Detect which cell encompasses the target text, then output its [X, Y] center coordinate. 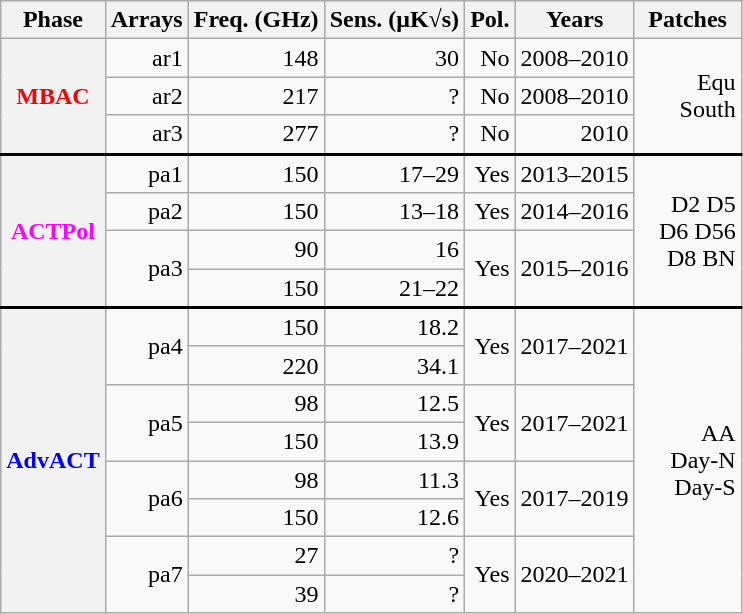
AA Day‑N Day‑S [688, 460]
pa5 [146, 422]
148 [256, 58]
217 [256, 96]
Phase [53, 20]
ar3 [146, 134]
ACTPol [53, 231]
pa4 [146, 346]
Years [574, 20]
18.2 [394, 328]
pa2 [146, 212]
2014–2016 [574, 212]
12.6 [394, 518]
34.1 [394, 365]
13–18 [394, 212]
277 [256, 134]
12.5 [394, 403]
90 [256, 250]
ar1 [146, 58]
16 [394, 250]
Freq. (GHz) [256, 20]
11.3 [394, 479]
21–22 [394, 288]
D2 D5 D6 D56 D8 BN [688, 231]
pa6 [146, 498]
Patches [688, 20]
220 [256, 365]
pa7 [146, 575]
Arrays [146, 20]
2013–2015 [574, 174]
27 [256, 556]
ar2 [146, 96]
17–29 [394, 174]
2017–2019 [574, 498]
2015–2016 [574, 270]
AdvACT [53, 460]
13.9 [394, 441]
Pol. [490, 20]
30 [394, 58]
39 [256, 594]
Equ South [688, 96]
MBAC [53, 96]
pa3 [146, 270]
Sens. (μK√s) [394, 20]
pa1 [146, 174]
2010 [574, 134]
2020–2021 [574, 575]
